Scan for the cell matching the given text and deliver its [X, Y] coordinate at center. 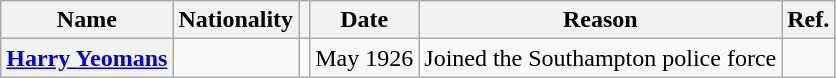
Nationality [236, 20]
Name [87, 20]
Ref. [808, 20]
Harry Yeomans [87, 58]
Joined the Southampton police force [600, 58]
May 1926 [364, 58]
Date [364, 20]
Reason [600, 20]
